Output the [X, Y] coordinate of the center of the cell containing the given text.  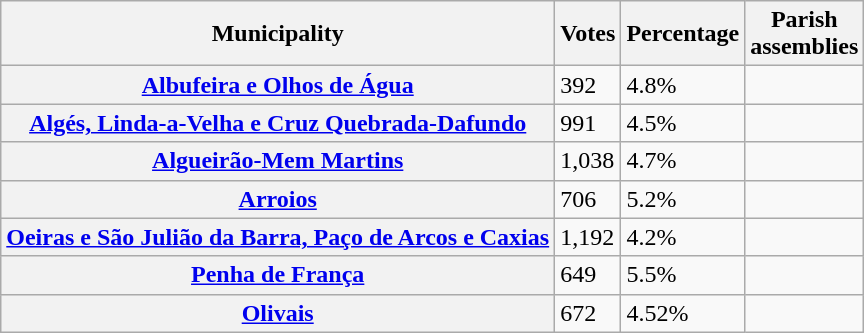
Albufeira e Olhos de Água [278, 85]
Penha de França [278, 275]
706 [588, 199]
Votes [588, 34]
Percentage [683, 34]
4.2% [683, 237]
4.5% [683, 123]
Olivais [278, 313]
Municipality [278, 34]
4.8% [683, 85]
Parishassemblies [804, 34]
Algés, Linda-a-Velha e Cruz Quebrada-Dafundo [278, 123]
672 [588, 313]
1,038 [588, 161]
991 [588, 123]
Oeiras e São Julião da Barra, Paço de Arcos e Caxias [278, 237]
5.2% [683, 199]
392 [588, 85]
5.5% [683, 275]
4.52% [683, 313]
Arroios [278, 199]
1,192 [588, 237]
4.7% [683, 161]
Algueirão-Mem Martins [278, 161]
649 [588, 275]
